Detect which cell encompasses the target text, then output its [x, y] center coordinate. 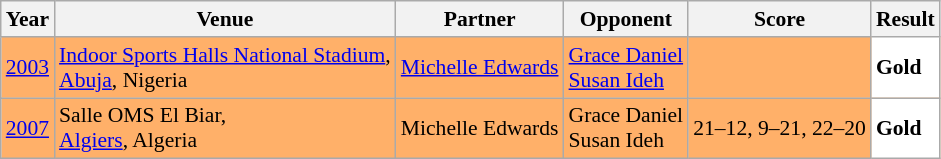
Indoor Sports Halls National Stadium,Abuja, Nigeria [225, 68]
2003 [28, 68]
Score [780, 19]
Venue [225, 19]
Result [906, 19]
Opponent [626, 19]
Salle OMS El Biar,Algiers, Algeria [225, 128]
2007 [28, 128]
21–12, 9–21, 22–20 [780, 128]
Partner [480, 19]
Year [28, 19]
